Extract the (x, y) coordinate from the center of the cell holding the provided text.  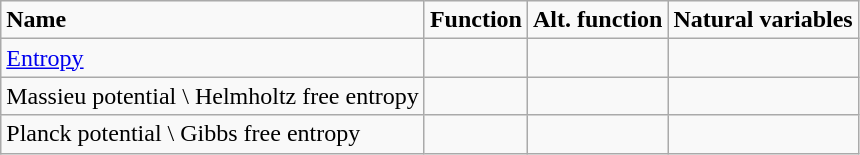
Function (476, 20)
Name (213, 20)
Massieu potential \ Helmholtz free entropy (213, 96)
Alt. function (597, 20)
Planck potential \ Gibbs free entropy (213, 134)
Natural variables (763, 20)
Entropy (213, 58)
